Extract the (X, Y) coordinate from the center of the cell holding the provided text.  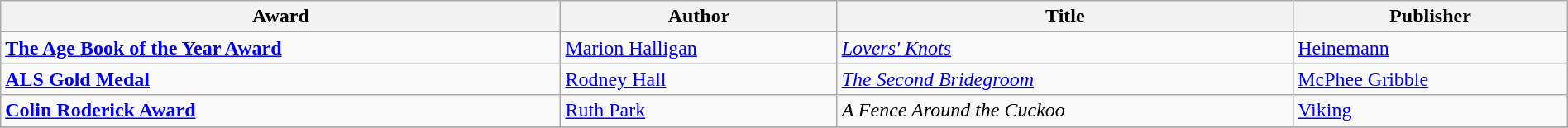
Rodney Hall (699, 79)
Lovers' Knots (1065, 48)
A Fence Around the Cuckoo (1065, 111)
The Second Bridegroom (1065, 79)
Heinemann (1431, 48)
Colin Roderick Award (281, 111)
Title (1065, 17)
Marion Halligan (699, 48)
Viking (1431, 111)
Ruth Park (699, 111)
Author (699, 17)
The Age Book of the Year Award (281, 48)
McPhee Gribble (1431, 79)
ALS Gold Medal (281, 79)
Publisher (1431, 17)
Award (281, 17)
